Detect which cell encompasses the target text, then output its [X, Y] center coordinate. 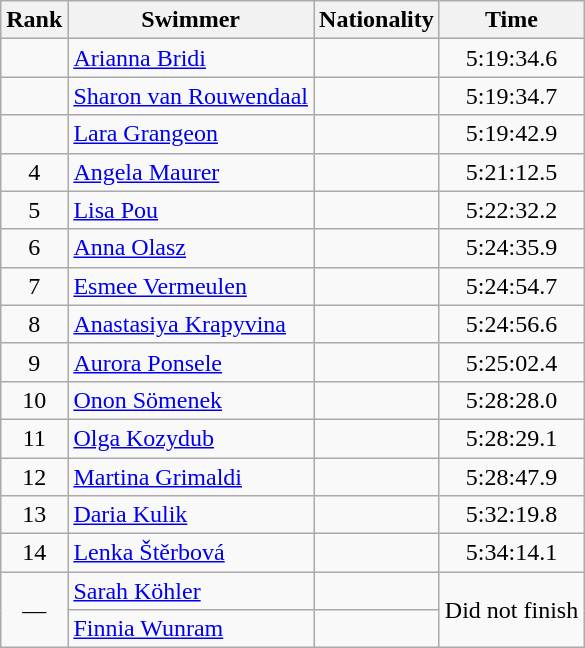
9 [34, 362]
— [34, 610]
Lenka Štěrbová [191, 553]
5:19:42.9 [511, 134]
Sharon van Rouwendaal [191, 96]
5:25:02.4 [511, 362]
Lara Grangeon [191, 134]
Angela Maurer [191, 172]
Onon Sömenek [191, 400]
4 [34, 172]
5:22:32.2 [511, 210]
5:24:54.7 [511, 286]
12 [34, 477]
Did not finish [511, 610]
5:28:47.9 [511, 477]
Daria Kulik [191, 515]
5:32:19.8 [511, 515]
8 [34, 324]
6 [34, 248]
7 [34, 286]
Olga Kozydub [191, 438]
Sarah Köhler [191, 591]
Lisa Pou [191, 210]
Martina Grimaldi [191, 477]
5:28:29.1 [511, 438]
Esmee Vermeulen [191, 286]
5:19:34.7 [511, 96]
14 [34, 553]
Swimmer [191, 20]
Finnia Wunram [191, 629]
Aurora Ponsele [191, 362]
10 [34, 400]
5:19:34.6 [511, 58]
5:24:56.6 [511, 324]
11 [34, 438]
Anastasiya Krapyvina [191, 324]
13 [34, 515]
Nationality [377, 20]
5:24:35.9 [511, 248]
5:28:28.0 [511, 400]
5:21:12.5 [511, 172]
5 [34, 210]
Anna Olasz [191, 248]
Arianna Bridi [191, 58]
5:34:14.1 [511, 553]
Time [511, 20]
Rank [34, 20]
